Return the [X, Y] coordinate for the center point of the cell that contains the specified text.  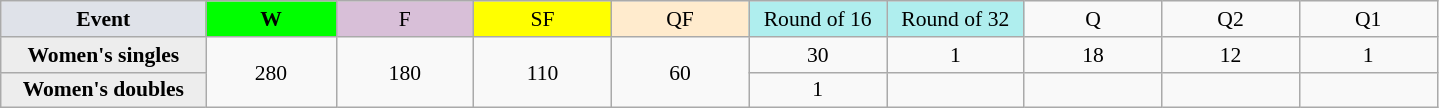
Q [1093, 19]
Round of 16 [818, 19]
110 [543, 72]
QF [680, 19]
180 [405, 72]
Event [104, 19]
Q2 [1231, 19]
12 [1231, 55]
30 [818, 55]
F [405, 19]
Q1 [1368, 19]
Women's doubles [104, 90]
SF [543, 19]
Women's singles [104, 55]
60 [680, 72]
18 [1093, 55]
280 [271, 72]
Round of 32 [955, 19]
W [271, 19]
